Output the (x, y) coordinate of the center of the cell containing the given text.  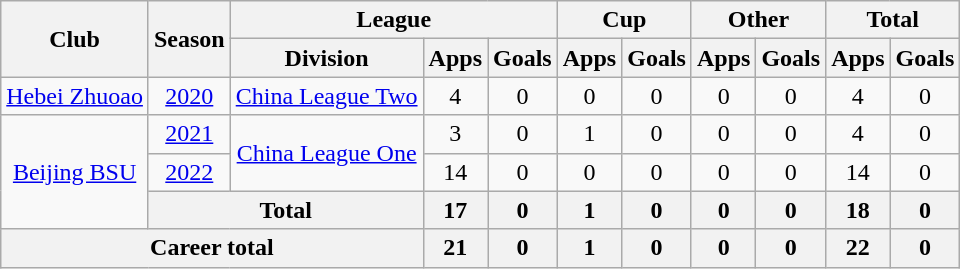
China League Two (326, 96)
2021 (189, 134)
2020 (189, 96)
22 (858, 248)
Career total (212, 248)
Cup (624, 20)
Division (326, 58)
Beijing BSU (75, 172)
Hebei Zhuoao (75, 96)
Other (758, 20)
China League One (326, 153)
Club (75, 39)
2022 (189, 172)
League (394, 20)
3 (455, 134)
21 (455, 248)
Season (189, 39)
18 (858, 210)
17 (455, 210)
